Detect which cell encompasses the target text, then output its (x, y) center coordinate. 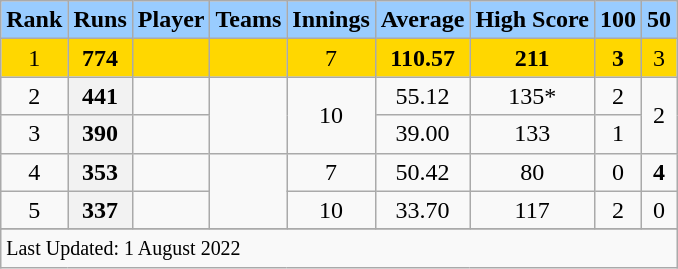
133 (532, 134)
353 (100, 172)
Average (422, 20)
441 (100, 96)
211 (532, 58)
High Score (532, 20)
Last Updated: 1 August 2022 (339, 248)
80 (532, 172)
Runs (100, 20)
5 (34, 210)
Player (171, 20)
117 (532, 210)
Innings (331, 20)
55.12 (422, 96)
100 (618, 20)
774 (100, 58)
39.00 (422, 134)
110.57 (422, 58)
Teams (248, 20)
50.42 (422, 172)
390 (100, 134)
50 (660, 20)
33.70 (422, 210)
Rank (34, 20)
337 (100, 210)
135* (532, 96)
